Return [x, y] of the center of cell containing provided text 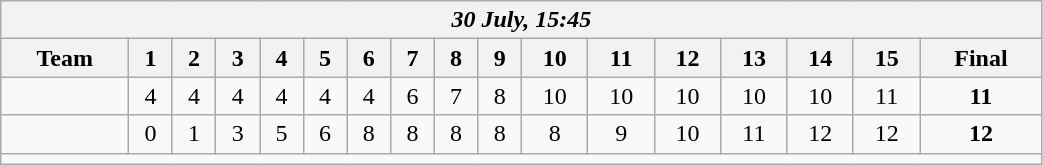
0 [151, 134]
Final [981, 58]
14 [820, 58]
2 [194, 58]
13 [754, 58]
15 [886, 58]
30 July, 15:45 [522, 20]
Team [65, 58]
